Return [X, Y] of the center of cell containing provided text 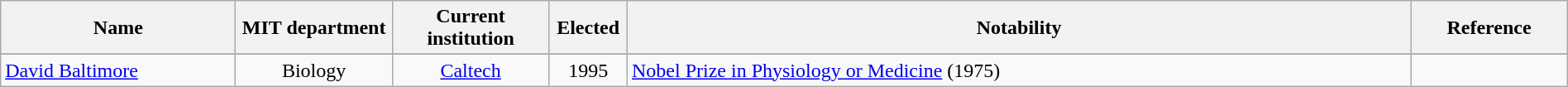
Notability [1019, 28]
MIT department [314, 28]
Current institution [470, 28]
Nobel Prize in Physiology or Medicine (1975) [1019, 70]
Name [118, 28]
Elected [589, 28]
Biology [314, 70]
Caltech [470, 70]
David Baltimore [118, 70]
Reference [1489, 28]
1995 [589, 70]
